Return (x, y) of the center of cell containing provided text 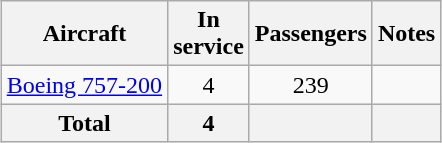
239 (310, 85)
Boeing 757-200 (84, 85)
Passengers (310, 34)
Total (84, 123)
Inservice (209, 34)
Aircraft (84, 34)
Notes (406, 34)
